For the text-containing cell, return its midpoint in (x, y) coordinate format. 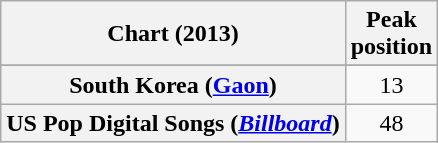
Peakposition (391, 34)
Chart (2013) (173, 34)
US Pop Digital Songs (Billboard) (173, 123)
13 (391, 85)
South Korea (Gaon) (173, 85)
48 (391, 123)
